Scan for the cell matching the given text and deliver its (X, Y) coordinate at center. 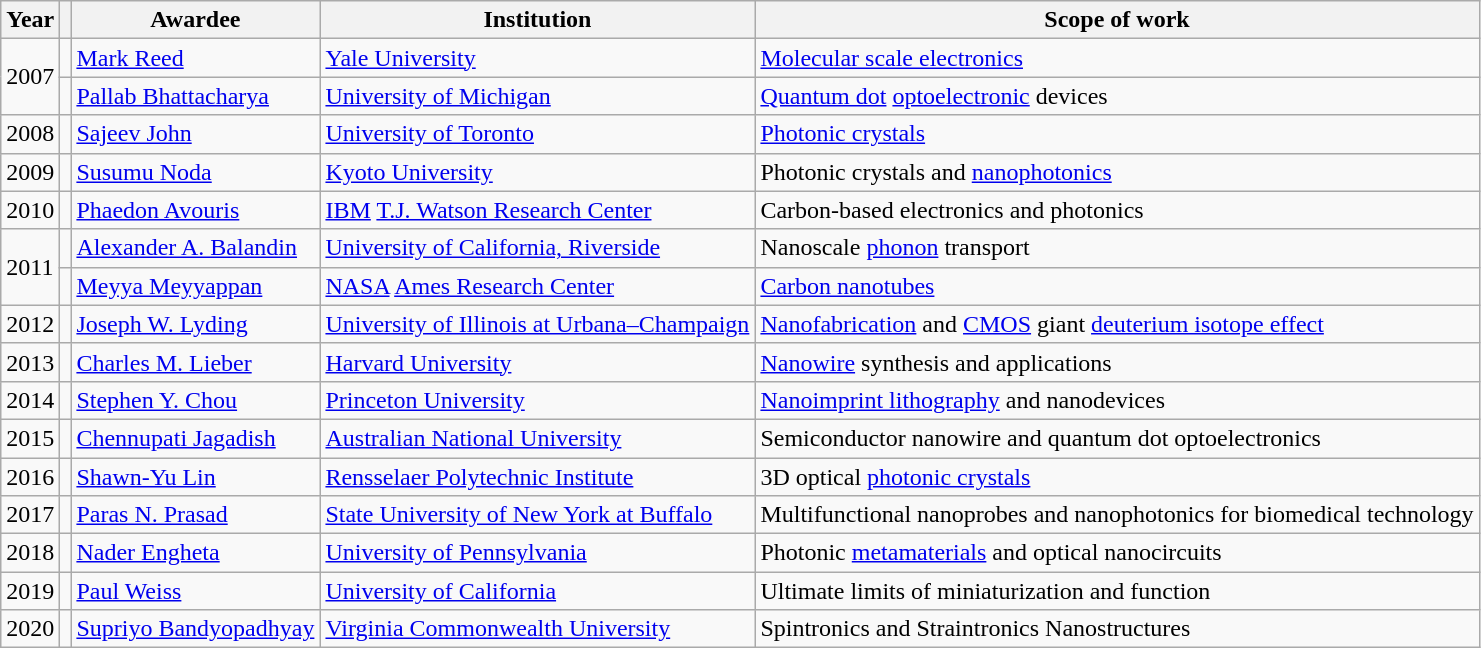
Shawn-Yu Lin (196, 477)
Sajeev John (196, 134)
Ultimate limits of miniaturization and function (1117, 591)
Australian National University (538, 438)
Meyya Meyyappan (196, 286)
Nanoscale phonon transport (1117, 248)
2019 (30, 591)
2012 (30, 324)
2016 (30, 477)
University of Toronto (538, 134)
Photonic crystals and nanophotonics (1117, 172)
University of Michigan (538, 96)
Paul Weiss (196, 591)
Scope of work (1117, 20)
Kyoto University (538, 172)
2015 (30, 438)
Year (30, 20)
Photonic crystals (1117, 134)
Pallab Bhattacharya (196, 96)
Quantum dot optoelectronic devices (1117, 96)
2017 (30, 515)
Carbon-based electronics and photonics (1117, 210)
Photonic metamaterials and optical nanocircuits (1117, 553)
Semiconductor nanowire and quantum dot optoelectronics (1117, 438)
NASA Ames Research Center (538, 286)
2008 (30, 134)
Charles M. Lieber (196, 362)
Stephen Y. Chou (196, 400)
Nanowire synthesis and applications (1117, 362)
Chennupati Jagadish (196, 438)
2011 (30, 267)
Harvard University (538, 362)
Multifunctional nanoprobes and nanophotonics for biomedical technology (1117, 515)
Yale University (538, 58)
Institution (538, 20)
2020 (30, 629)
3D optical photonic crystals (1117, 477)
Spintronics and Straintronics Nanostructures (1117, 629)
Paras N. Prasad (196, 515)
Nanoimprint lithography and nanodevices (1117, 400)
2018 (30, 553)
Molecular scale electronics (1117, 58)
University of California (538, 591)
2014 (30, 400)
2009 (30, 172)
Nader Engheta (196, 553)
Mark Reed (196, 58)
2010 (30, 210)
Virginia Commonwealth University (538, 629)
Rensselaer Polytechnic Institute (538, 477)
Joseph W. Lyding (196, 324)
Alexander A. Balandin (196, 248)
Supriyo Bandyopadhyay (196, 629)
State University of New York at Buffalo (538, 515)
Phaedon Avouris (196, 210)
2013 (30, 362)
Awardee (196, 20)
University of California, Riverside (538, 248)
University of Pennsylvania (538, 553)
University of Illinois at Urbana–Champaign (538, 324)
IBM T.J. Watson Research Center (538, 210)
Princeton University (538, 400)
Carbon nanotubes (1117, 286)
2007 (30, 77)
Susumu Noda (196, 172)
Nanofabrication and CMOS giant deuterium isotope effect (1117, 324)
